Pinpoint the cell where the given text exists, returning its (X, Y) midpoint coordinate. 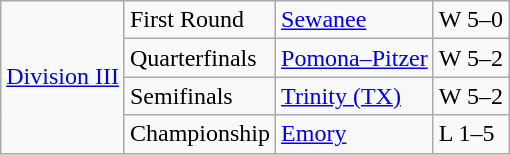
Championship (200, 134)
Semifinals (200, 96)
Sewanee (355, 20)
L 1–5 (470, 134)
W 5–0 (470, 20)
Trinity (TX) (355, 96)
Quarterfinals (200, 58)
First Round (200, 20)
Pomona–Pitzer (355, 58)
Emory (355, 134)
Division III (63, 77)
